Locate the cell with the specified text and output its (X, Y) center coordinate. 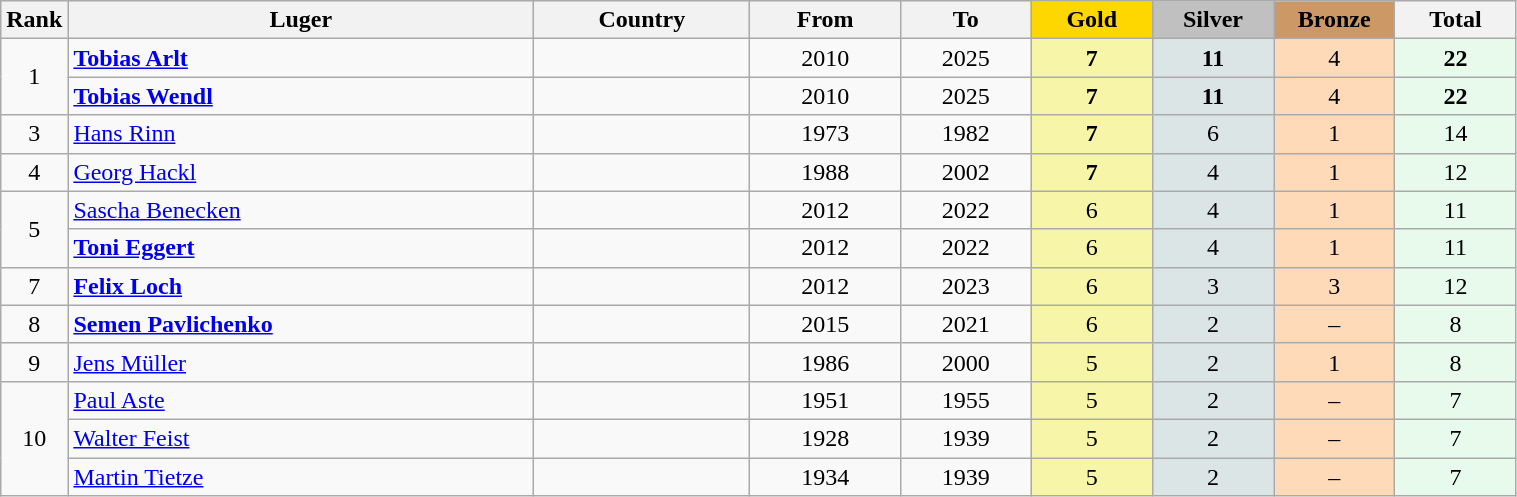
Georg Hackl (301, 172)
Sascha Benecken (301, 210)
Toni Eggert (301, 248)
14 (1456, 134)
Martin Tietze (301, 477)
Jens Müller (301, 362)
1928 (825, 438)
2021 (966, 324)
From (825, 20)
Gold (1092, 20)
1986 (825, 362)
Walter Feist (301, 438)
Country (642, 20)
Felix Loch (301, 286)
1934 (825, 477)
Silver (1212, 20)
2002 (966, 172)
1988 (825, 172)
Bronze (1334, 20)
1955 (966, 400)
Rank (34, 20)
Semen Pavlichenko (301, 324)
1973 (825, 134)
Hans Rinn (301, 134)
2023 (966, 286)
Paul Aste (301, 400)
2015 (825, 324)
Total (1456, 20)
Tobias Arlt (301, 58)
1951 (825, 400)
9 (34, 362)
1982 (966, 134)
Tobias Wendl (301, 96)
10 (34, 438)
To (966, 20)
2000 (966, 362)
Luger (301, 20)
